Scan for the cell matching the given text and deliver its [x, y] coordinate at center. 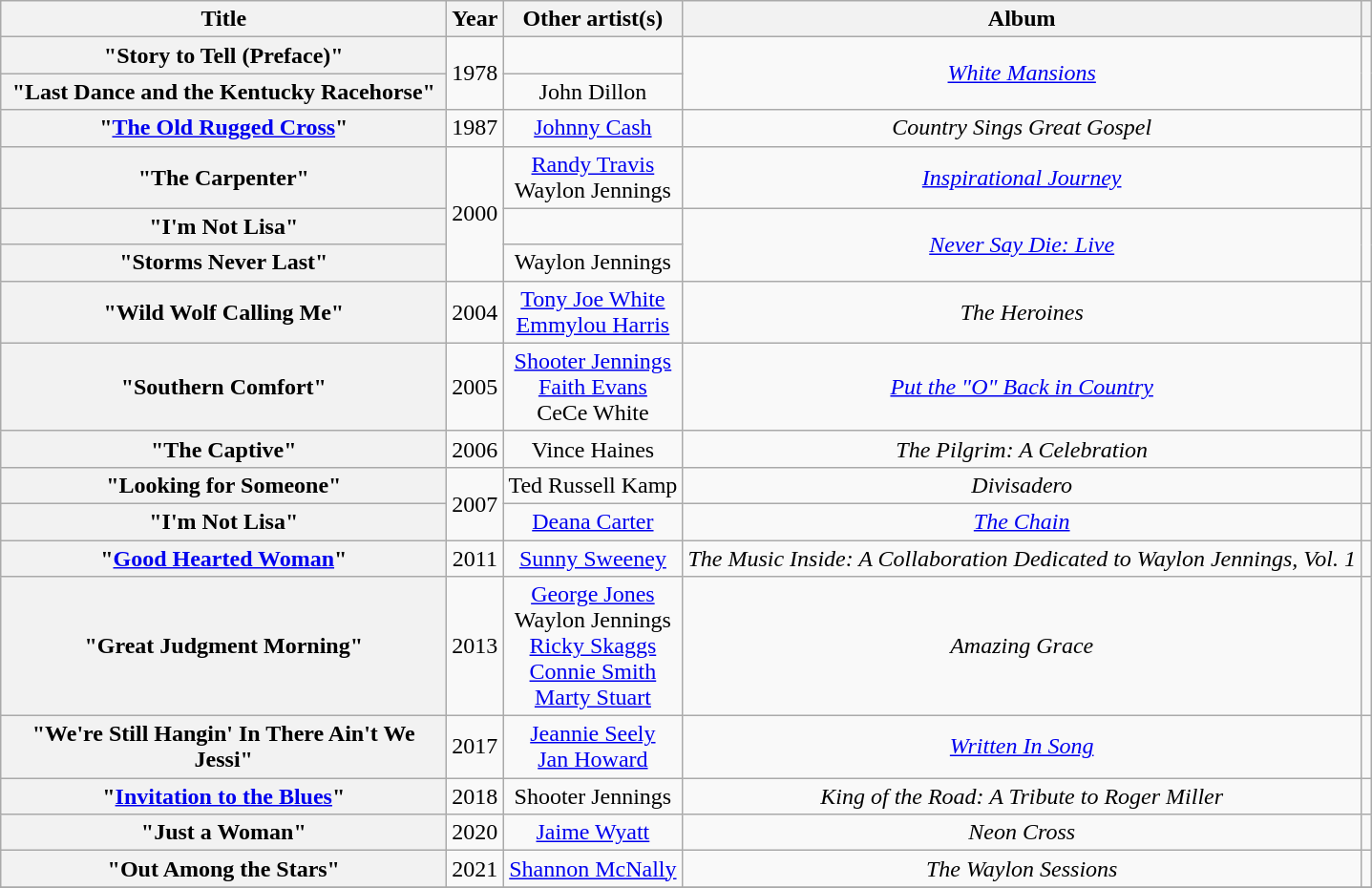
"Wild Wolf Calling Me" [223, 311]
The Waylon Sessions [1022, 869]
2005 [475, 387]
King of the Road: A Tribute to Roger Miller [1022, 796]
Put the "O" Back in Country [1022, 387]
"Story to Tell (Preface)" [223, 55]
George JonesWaylon JenningsRicky SkaggsConnie SmithMarty Stuart [593, 646]
Jaime Wyatt [593, 833]
Neon Cross [1022, 833]
"Just a Woman" [223, 833]
Shooter Jennings [593, 796]
Written In Song [1022, 747]
Shannon McNally [593, 869]
Ted Russell Kamp [593, 485]
"Invitation to the Blues" [223, 796]
Title [223, 19]
"Looking for Someone" [223, 485]
1978 [475, 74]
Jeannie SeelyJan Howard [593, 747]
"We're Still Hangin' In There Ain't We Jessi" [223, 747]
"The Old Rugged Cross" [223, 128]
Divisadero [1022, 485]
2006 [475, 449]
White Mansions [1022, 74]
2018 [475, 796]
John Dillon [593, 92]
The Heroines [1022, 311]
Country Sings Great Gospel [1022, 128]
2004 [475, 311]
Sunny Sweeney [593, 559]
Deana Carter [593, 521]
"The Captive" [223, 449]
2013 [475, 646]
Never Say Die: Live [1022, 244]
Album [1022, 19]
The Pilgrim: A Celebration [1022, 449]
Shooter JenningsFaith EvansCeCe White [593, 387]
The Chain [1022, 521]
"Storms Never Last" [223, 263]
2017 [475, 747]
Inspirational Journey [1022, 178]
"Out Among the Stars" [223, 869]
"The Carpenter" [223, 178]
The Music Inside: A Collaboration Dedicated to Waylon Jennings, Vol. 1 [1022, 559]
Other artist(s) [593, 19]
2007 [475, 503]
"Good Hearted Woman" [223, 559]
Randy TravisWaylon Jennings [593, 178]
2011 [475, 559]
Amazing Grace [1022, 646]
2021 [475, 869]
"Last Dance and the Kentucky Racehorse" [223, 92]
1987 [475, 128]
Waylon Jennings [593, 263]
"Southern Comfort" [223, 387]
Vince Haines [593, 449]
Year [475, 19]
Johnny Cash [593, 128]
2020 [475, 833]
"Great Judgment Morning" [223, 646]
Tony Joe WhiteEmmylou Harris [593, 311]
2000 [475, 214]
